From the cell containing the given text, extract its center point as (x, y) coordinate. 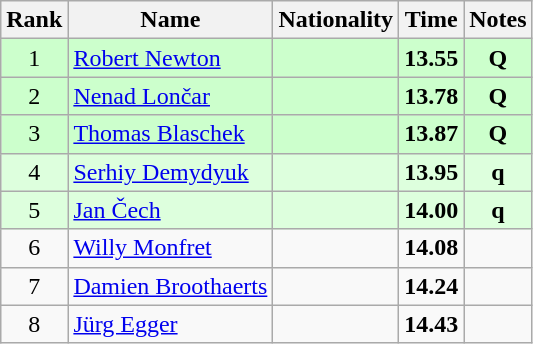
2 (34, 96)
Damien Broothaerts (170, 286)
13.87 (432, 134)
Nationality (336, 20)
Name (170, 20)
Willy Monfret (170, 248)
Rank (34, 20)
5 (34, 210)
4 (34, 172)
14.00 (432, 210)
14.24 (432, 286)
14.43 (432, 324)
7 (34, 286)
Jürg Egger (170, 324)
Notes (498, 20)
1 (34, 58)
14.08 (432, 248)
6 (34, 248)
Serhiy Demydyuk (170, 172)
13.95 (432, 172)
13.78 (432, 96)
Robert Newton (170, 58)
Nenad Lončar (170, 96)
Time (432, 20)
Jan Čech (170, 210)
13.55 (432, 58)
3 (34, 134)
Thomas Blaschek (170, 134)
8 (34, 324)
